Determine the [X, Y] coordinate at the center of the cell enclosing the given text.  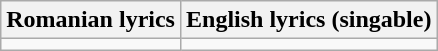
Romanian lyrics [91, 20]
English lyrics (singable) [308, 20]
